For the text-containing cell, return its midpoint in [X, Y] coordinate format. 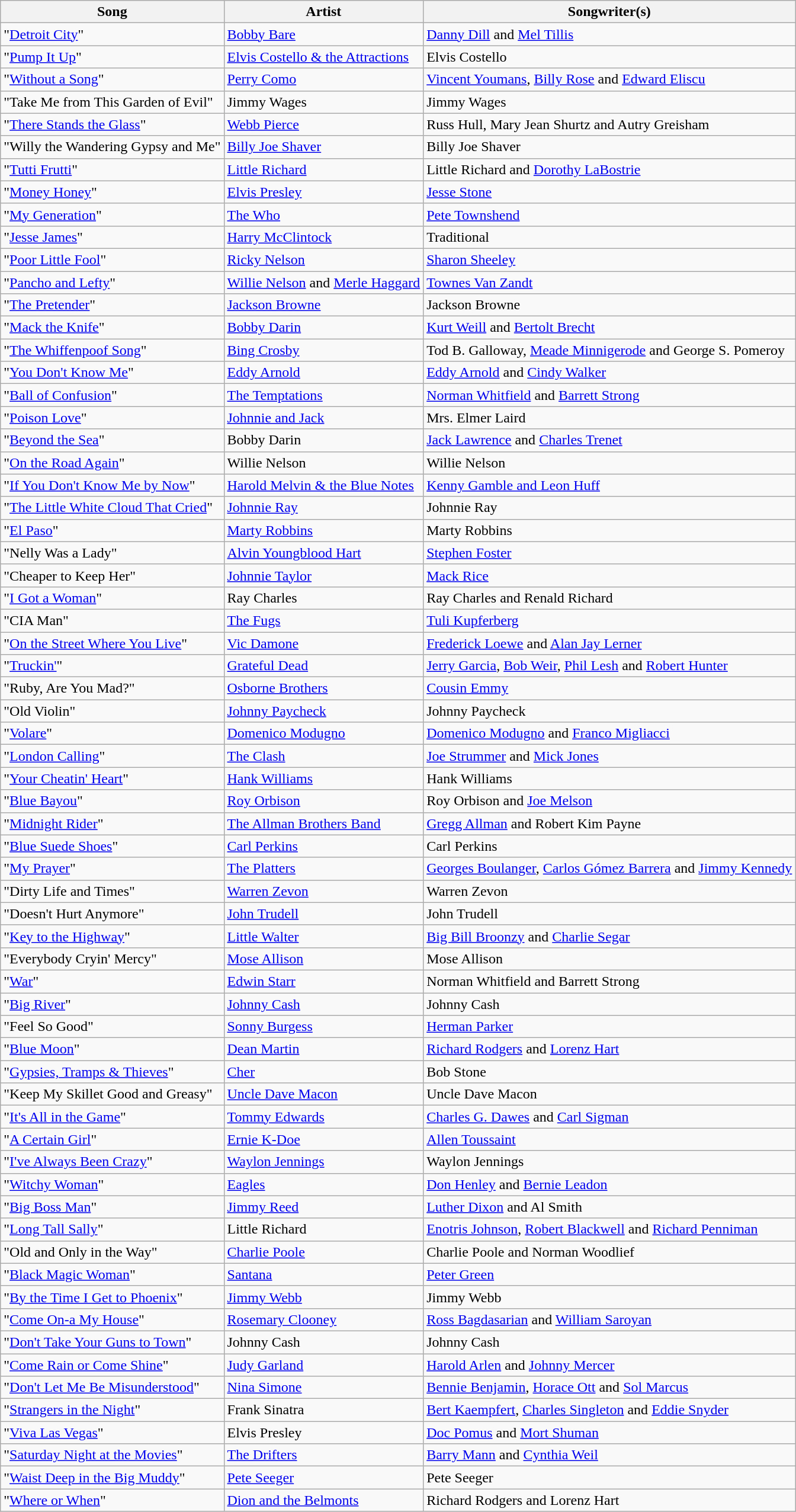
"I've Always Been Crazy" [113, 1162]
"Nelly Was a Lady" [113, 553]
Judy Garland [323, 1364]
Tod B. Galloway, Meade Minnigerode and George S. Pomeroy [609, 350]
Doc Pomus and Mort Shuman [609, 1433]
Peter Green [609, 1274]
"Long Tall Sally" [113, 1229]
Harold Arlen and Johnny Mercer [609, 1364]
Sonny Burgess [323, 1027]
The Drifters [323, 1455]
Sharon Sheeley [609, 260]
Russ Hull, Mary Jean Shurtz and Autry Greisham [609, 124]
Perry Como [323, 79]
"Tutti Frutti" [113, 169]
Joe Strummer and Mick Jones [609, 756]
"Key to the Highway" [113, 936]
Little Walter [323, 936]
Santana [323, 1274]
Dean Martin [323, 1049]
Eddy Arnold and Cindy Walker [609, 373]
Ross Bagdasarian and William Saroyan [609, 1319]
"Blue Bayou" [113, 801]
"Beyond the Sea" [113, 440]
"The Little White Cloud That Cried" [113, 508]
Cher [323, 1072]
Rosemary Clooney [323, 1319]
Song [113, 12]
Songwriter(s) [609, 12]
Luther Dixon and Al Smith [609, 1207]
Charlie Poole and Norman Woodlief [609, 1252]
"Jesse James" [113, 237]
Johnnie and Jack [323, 418]
"Waist Deep in the Big Muddy" [113, 1478]
Elvis Costello [609, 57]
Jack Lawrence and Charles Trenet [609, 440]
"Your Cheatin' Heart" [113, 779]
"Come On-a My House" [113, 1319]
"Ball of Confusion" [113, 395]
Townes Van Zandt [609, 283]
"Don't Take Your Guns to Town" [113, 1342]
Bing Crosby [323, 350]
Domenico Modugno [323, 733]
Mack Rice [609, 575]
Harold Melvin & the Blue Notes [323, 485]
"Take Me from This Garden of Evil" [113, 102]
Tommy Edwards [323, 1117]
"Come Rain or Come Shine" [113, 1364]
Vincent Youmans, Billy Rose and Edward Eliscu [609, 79]
Grateful Dead [323, 666]
The Fugs [323, 620]
"A Certain Girl" [113, 1139]
"Pancho and Lefty" [113, 283]
The Temptations [323, 395]
Jimmy Reed [323, 1207]
"The Whiffenpoof Song" [113, 350]
Nina Simone [323, 1388]
The Who [323, 214]
Elvis Costello & the Attractions [323, 57]
"Detroit City" [113, 34]
"Witchy Woman" [113, 1184]
"My Generation" [113, 214]
Kenny Gamble and Leon Huff [609, 485]
Traditional [609, 237]
Charlie Poole [323, 1252]
Ray Charles and Renald Richard [609, 598]
"My Prayer" [113, 869]
Vic Damone [323, 643]
"Old and Only in the Way" [113, 1252]
"Truckin'" [113, 666]
Alvin Youngblood Hart [323, 553]
"Pump It Up" [113, 57]
Ernie K-Doe [323, 1139]
"Big Boss Man" [113, 1207]
"Gypsies, Tramps & Thieves" [113, 1072]
"Doesn't Hurt Anymore" [113, 914]
Ray Charles [323, 598]
Georges Boulanger, Carlos Gómez Barrera and Jimmy Kennedy [609, 869]
Kurt Weill and Bertolt Brecht [609, 328]
Harry McClintock [323, 237]
Stephen Foster [609, 553]
Charles G. Dawes and Carl Sigman [609, 1117]
Barry Mann and Cynthia Weil [609, 1455]
"El Paso" [113, 530]
Frederick Loewe and Alan Jay Lerner [609, 643]
"I Got a Woman" [113, 598]
Dion and the Belmonts [323, 1500]
Roy Orbison and Joe Melson [609, 801]
"Where or When" [113, 1500]
Danny Dill and Mel Tillis [609, 34]
"Feel So Good" [113, 1027]
"By the Time I Get to Phoenix" [113, 1297]
"It's All in the Game" [113, 1117]
Bob Stone [609, 1072]
"There Stands the Glass" [113, 124]
"Black Magic Woman" [113, 1274]
Herman Parker [609, 1027]
"Ruby, Are You Mad?" [113, 688]
Ricky Nelson [323, 260]
Cousin Emmy [609, 688]
"Willy the Wandering Gypsy and Me" [113, 147]
"On the Street Where You Live" [113, 643]
"Without a Song" [113, 79]
Eagles [323, 1184]
Willie Nelson and Merle Haggard [323, 283]
Don Henley and Bernie Leadon [609, 1184]
"Keep My Skillet Good and Greasy" [113, 1094]
"Mack the Knife" [113, 328]
"On the Road Again" [113, 463]
"Poor Little Fool" [113, 260]
"Don't Let Me Be Misunderstood" [113, 1388]
Osborne Brothers [323, 688]
Edwin Starr [323, 981]
Tuli Kupferberg [609, 620]
"Saturday Night at the Movies" [113, 1455]
"Cheaper to Keep Her" [113, 575]
Artist [323, 12]
Johnnie Taylor [323, 575]
The Clash [323, 756]
Eddy Arnold [323, 373]
"If You Don't Know Me by Now" [113, 485]
"Big River" [113, 1004]
Roy Orbison [323, 801]
"Volare" [113, 733]
Bobby Bare [323, 34]
Bert Kaempfert, Charles Singleton and Eddie Snyder [609, 1410]
"Everybody Cryin' Mercy" [113, 959]
The Allman Brothers Band [323, 824]
"Strangers in the Night" [113, 1410]
"War" [113, 981]
"Blue Moon" [113, 1049]
"Dirty Life and Times" [113, 891]
Jerry Garcia, Bob Weir, Phil Lesh and Robert Hunter [609, 666]
Little Richard and Dorothy LaBostrie [609, 169]
"You Don't Know Me" [113, 373]
Jesse Stone [609, 192]
"The Pretender" [113, 305]
Domenico Modugno and Franco Migliacci [609, 733]
Enotris Johnson, Robert Blackwell and Richard Penniman [609, 1229]
"Money Honey" [113, 192]
Pete Townshend [609, 214]
"Blue Suede Shoes" [113, 846]
Webb Pierce [323, 124]
"Poison Love" [113, 418]
Bennie Benjamin, Horace Ott and Sol Marcus [609, 1388]
Gregg Allman and Robert Kim Payne [609, 824]
"Old Violin" [113, 711]
"London Calling" [113, 756]
"CIA Man" [113, 620]
Frank Sinatra [323, 1410]
"Midnight Rider" [113, 824]
"Viva Las Vegas" [113, 1433]
Allen Toussaint [609, 1139]
Mrs. Elmer Laird [609, 418]
Big Bill Broonzy and Charlie Segar [609, 936]
The Platters [323, 869]
